Return the (X, Y) coordinate for the center point of the cell that contains the specified text.  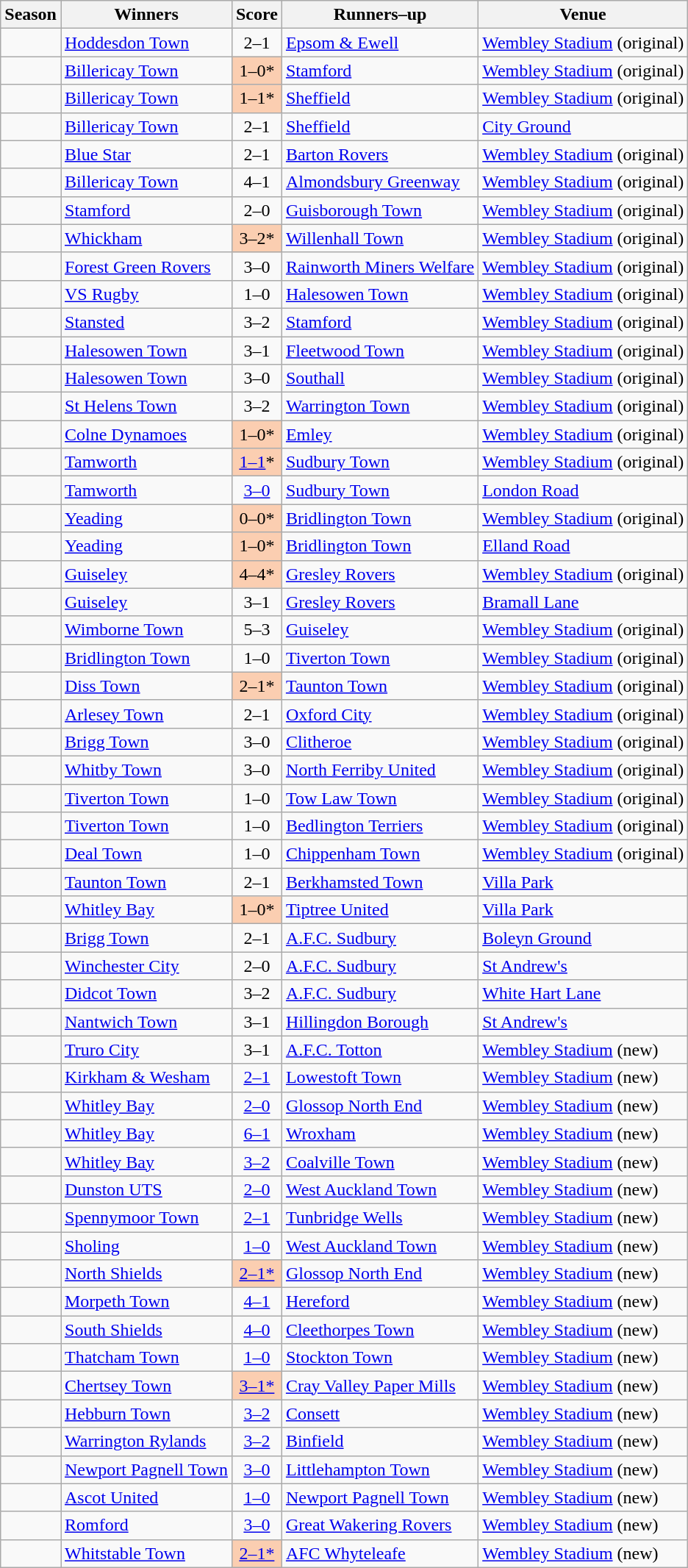
Blue Star (146, 154)
Fleetwood Town (379, 351)
0–0* (257, 518)
Truro City (146, 1050)
Oxford City (379, 714)
Berkhamsted Town (379, 882)
Ascot United (146, 1497)
Binfield (379, 1442)
Winners (146, 15)
Almondsbury Greenway (379, 182)
4–4* (257, 574)
Nantwich Town (146, 1022)
6–1 (257, 1134)
Morpeth Town (146, 1302)
5–3 (257, 630)
Elland Road (584, 546)
Hebburn Town (146, 1414)
Warrington Town (379, 407)
Chertsey Town (146, 1386)
London Road (584, 490)
Hoddesdon Town (146, 43)
Consett (379, 1414)
Winchester City (146, 966)
Emley (379, 434)
Diss Town (146, 686)
Cray Valley Paper Mills (379, 1386)
City Ground (584, 126)
Thatcham Town (146, 1358)
3–1* (257, 1386)
Colne Dynamoes (146, 434)
Wimborne Town (146, 630)
St Helens Town (146, 407)
Cleethorpes Town (379, 1330)
Wroxham (379, 1134)
Runners–up (379, 15)
Chippenham Town (379, 854)
North Ferriby United (379, 770)
North Shields (146, 1274)
Coalville Town (379, 1161)
Epsom & Ewell (379, 43)
Great Wakering Rovers (379, 1525)
Hillingdon Borough (379, 1022)
Whickham (146, 238)
Score (257, 15)
Southall (379, 379)
South Shields (146, 1330)
Willenhall Town (379, 238)
Whitstable Town (146, 1553)
4–0 (257, 1330)
Bedlington Terriers (379, 826)
VS Rugby (146, 294)
Forest Green Rovers (146, 266)
Bramall Lane (584, 602)
Arlesey Town (146, 714)
Stockton Town (379, 1358)
Hereford (379, 1302)
Season (31, 15)
Spennymoor Town (146, 1217)
Tunbridge Wells (379, 1217)
Romford (146, 1525)
Clitheroe (379, 742)
Stansted (146, 322)
Whitby Town (146, 770)
A.F.C. Totton (379, 1050)
AFC Whyteleafe (379, 1553)
White Hart Lane (584, 994)
Tiptree United (379, 910)
Dunston UTS (146, 1189)
Boleyn Ground (584, 938)
Barton Rovers (379, 154)
Didcot Town (146, 994)
Venue (584, 15)
Deal Town (146, 854)
Kirkham & Wesham (146, 1078)
Guisborough Town (379, 210)
Sholing (146, 1246)
Lowestoft Town (379, 1078)
Rainworth Miners Welfare (379, 266)
Littlehampton Town (379, 1469)
Tow Law Town (379, 798)
3–2* (257, 238)
Warrington Rylands (146, 1442)
